Locate the cell with the specified text and output its [x, y] center coordinate. 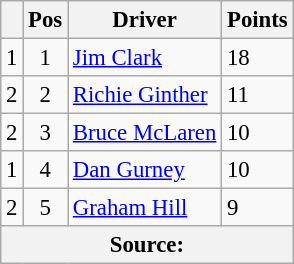
Richie Ginther [145, 95]
Dan Gurney [145, 170]
Jim Clark [145, 58]
Driver [145, 20]
Points [258, 20]
5 [46, 208]
Source: [147, 245]
9 [258, 208]
11 [258, 95]
3 [46, 133]
4 [46, 170]
Bruce McLaren [145, 133]
Pos [46, 20]
18 [258, 58]
Graham Hill [145, 208]
